Capture the cell that displays the provided text and extract its (x, y) central coordinate. 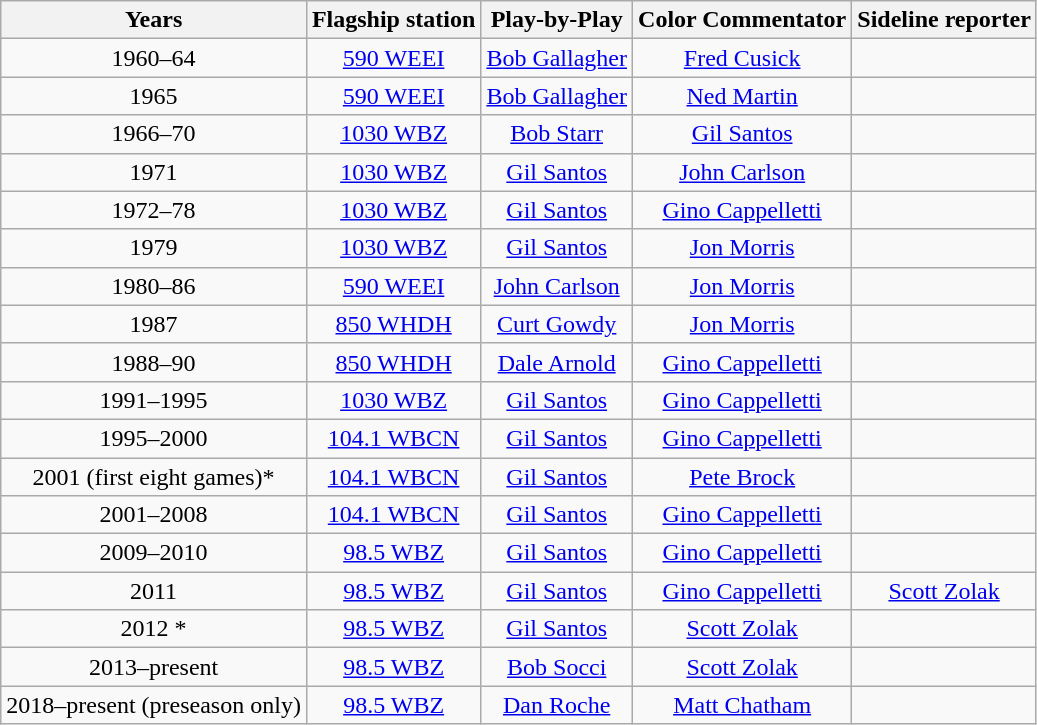
Flagship station (393, 20)
2012 * (154, 629)
1995–2000 (154, 438)
1972–78 (154, 210)
1979 (154, 248)
Matt Chatham (742, 705)
2001 (first eight games)* (154, 477)
Dale Arnold (557, 362)
Dan Roche (557, 705)
1966–70 (154, 134)
2011 (154, 591)
1991–1995 (154, 400)
2001–2008 (154, 515)
Play-by-Play (557, 20)
Years (154, 20)
1960–64 (154, 58)
Pete Brock (742, 477)
Bob Socci (557, 667)
Color Commentator (742, 20)
1988–90 (154, 362)
1980–86 (154, 286)
2013–present (154, 667)
2018–present (preseason only) (154, 705)
Sideline reporter (944, 20)
1987 (154, 324)
Fred Cusick (742, 58)
2009–2010 (154, 553)
Curt Gowdy (557, 324)
Ned Martin (742, 96)
1971 (154, 172)
Bob Starr (557, 134)
1965 (154, 96)
